Detect which cell encompasses the target text, then output its (X, Y) center coordinate. 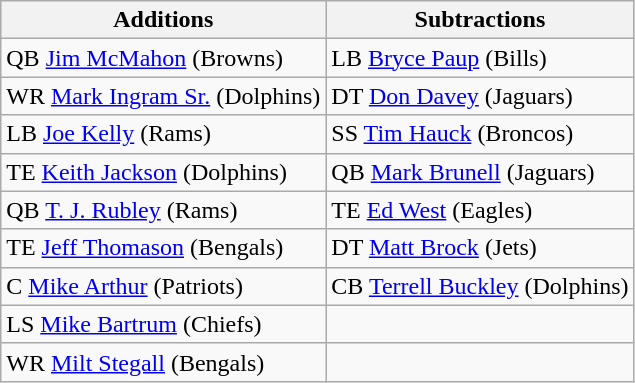
QB T. J. Rubley (Rams) (164, 210)
QB Mark Brunell (Jaguars) (480, 172)
C Mike Arthur (Patriots) (164, 286)
LB Joe Kelly (Rams) (164, 134)
WR Milt Stegall (Bengals) (164, 362)
DT Matt Brock (Jets) (480, 248)
CB Terrell Buckley (Dolphins) (480, 286)
QB Jim McMahon (Browns) (164, 58)
TE Jeff Thomason (Bengals) (164, 248)
Subtractions (480, 20)
SS Tim Hauck (Broncos) (480, 134)
DT Don Davey (Jaguars) (480, 96)
LB Bryce Paup (Bills) (480, 58)
LS Mike Bartrum (Chiefs) (164, 324)
TE Ed West (Eagles) (480, 210)
TE Keith Jackson (Dolphins) (164, 172)
Additions (164, 20)
WR Mark Ingram Sr. (Dolphins) (164, 96)
